Pinpoint the cell where the given text exists, returning its [x, y] midpoint coordinate. 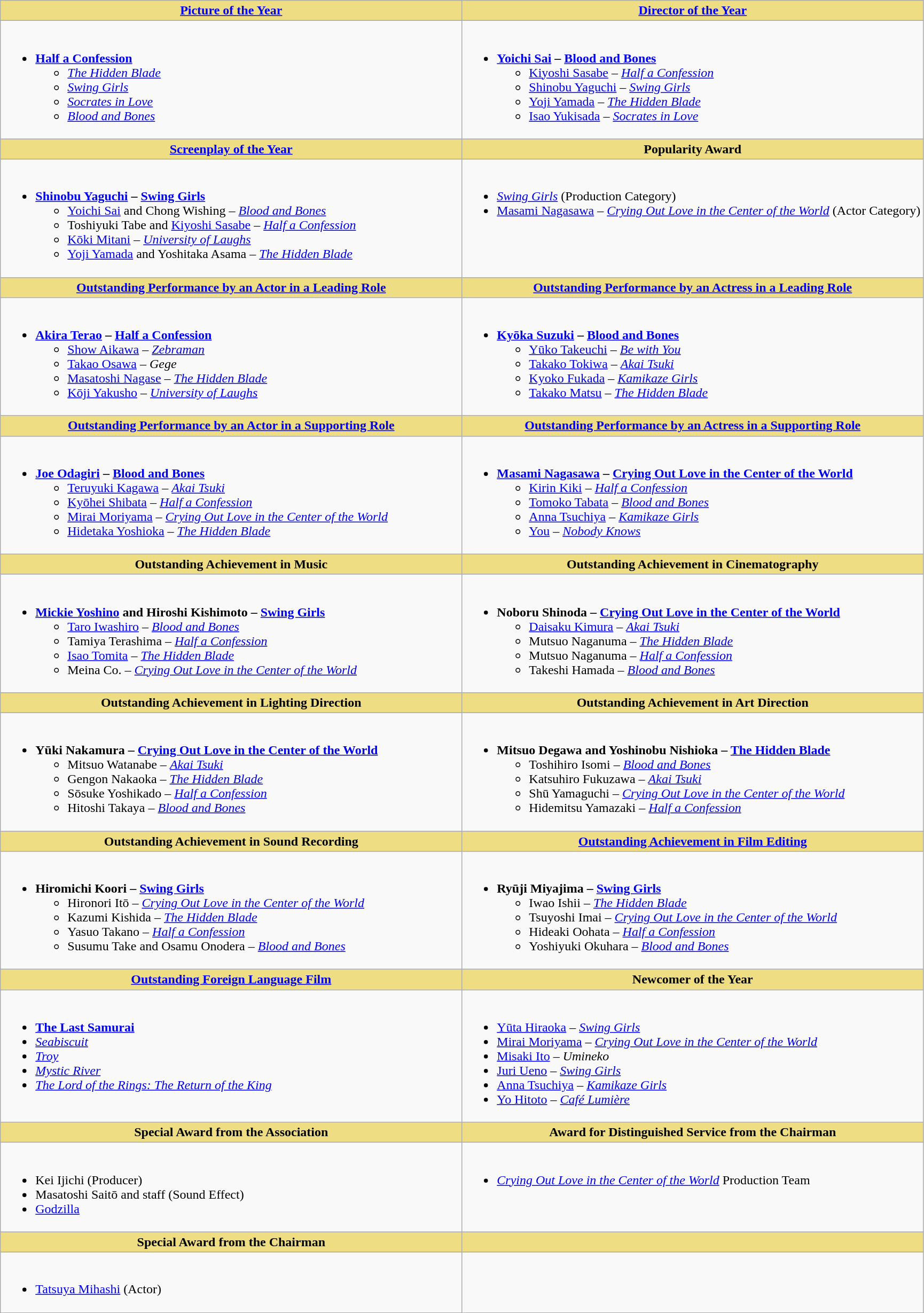
Outstanding Achievement in Music [231, 564]
Crying Out Love in the Center of the World Production Team [693, 1187]
Akira Terao – Half a ConfessionShow Aikawa – ZebramanTakao Osawa – GegeMasatoshi Nagase – The Hidden BladeKōji Yakusho – University of Laughs [231, 357]
Outstanding Achievement in Art Direction [693, 702]
Screenplay of the Year [231, 149]
Swing Girls (Production Category)Masami Nagasawa – Crying Out Love in the Center of the World (Actor Category) [693, 218]
Award for Distinguished Service from the Chairman [693, 1132]
Kyōka Suzuki – Blood and BonesYūko Takeuchi – Be with YouTakako Tokiwa – Akai TsukiKyoko Fukada – Kamikaze GirlsTakako Matsu – The Hidden Blade [693, 357]
Special Award from the Association [231, 1132]
Outstanding Performance by an Actor in a Leading Role [231, 287]
Outstanding Performance by an Actor in a Supporting Role [231, 426]
Kei Ijichi (Producer)Masatoshi Saitō and staff (Sound Effect)Godzilla [231, 1187]
Half a ConfessionThe Hidden BladeSwing GirlsSocrates in LoveBlood and Bones [231, 80]
Outstanding Achievement in Film Editing [693, 841]
Outstanding Achievement in Sound Recording [231, 841]
Outstanding Foreign Language Film [231, 980]
Outstanding Achievement in Cinematography [693, 564]
Popularity Award [693, 149]
The Last SamuraiSeabiscuitTroyMystic RiverThe Lord of the Rings: The Return of the King [231, 1056]
Outstanding Performance by an Actress in a Supporting Role [693, 426]
Newcomer of the Year [693, 980]
Picture of the Year [231, 11]
Special Award from the Chairman [231, 1242]
Outstanding Achievement in Lighting Direction [231, 702]
Tatsuya Mihashi (Actor) [231, 1282]
Director of the Year [693, 11]
Outstanding Performance by an Actress in a Leading Role [693, 287]
